Extract the [x, y] coordinate from the center of the cell holding the provided text.  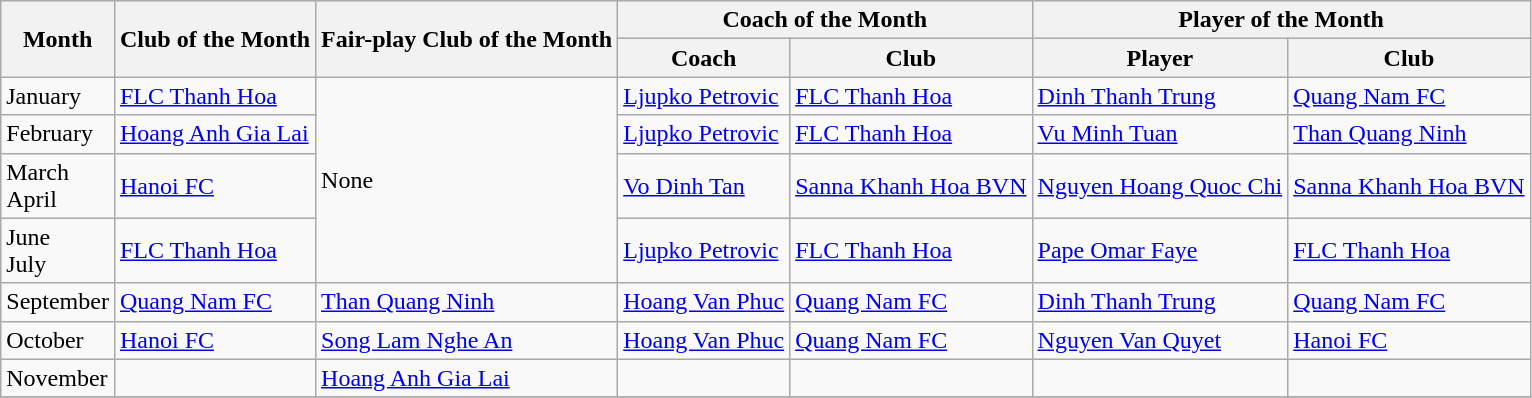
September [58, 302]
Coach [704, 58]
MarchApril [58, 186]
Nguyen Hoang Quoc Chi [1160, 186]
Month [58, 39]
Fair-play Club of the Month [467, 39]
Coach of the Month [825, 20]
Vu Minh Tuan [1160, 134]
February [58, 134]
November [58, 378]
January [58, 96]
None [467, 180]
Club of the Month [214, 39]
Player [1160, 58]
Nguyen Van Quyet [1160, 340]
JuneJuly [58, 250]
Player of the Month [1281, 20]
Song Lam Nghe An [467, 340]
Vo Dinh Tan [704, 186]
Pape Omar Faye [1160, 250]
October [58, 340]
